Search for the cell housing the specified text and yield its [x, y] center coordinate. 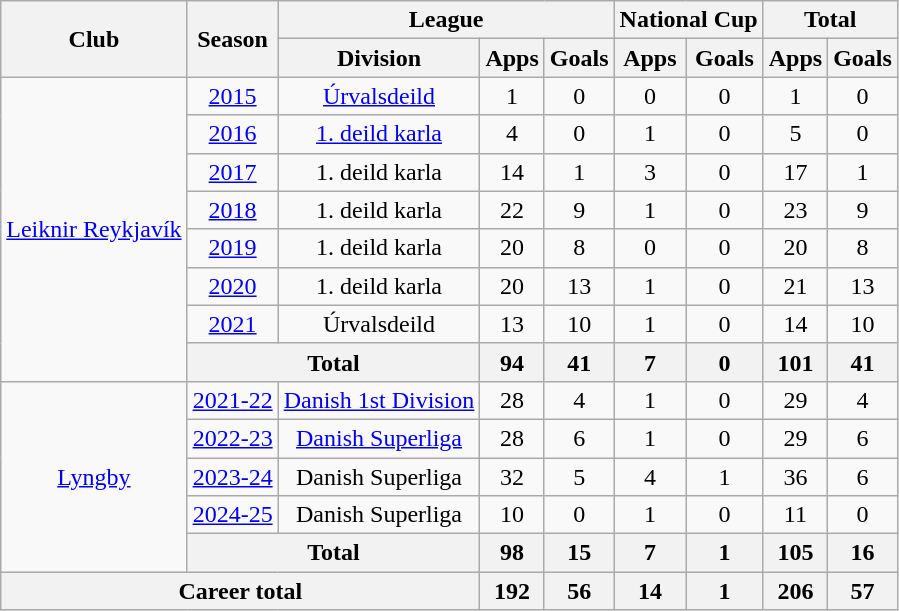
2021 [232, 324]
2019 [232, 248]
2023-24 [232, 477]
16 [863, 553]
Club [94, 39]
Leiknir Reykjavík [94, 229]
2017 [232, 172]
56 [579, 591]
101 [795, 362]
2018 [232, 210]
192 [512, 591]
98 [512, 553]
2015 [232, 96]
Danish 1st Division [379, 400]
National Cup [688, 20]
15 [579, 553]
3 [650, 172]
Career total [240, 591]
2021-22 [232, 400]
36 [795, 477]
2024-25 [232, 515]
105 [795, 553]
22 [512, 210]
2016 [232, 134]
57 [863, 591]
Division [379, 58]
2020 [232, 286]
11 [795, 515]
94 [512, 362]
2022-23 [232, 438]
32 [512, 477]
Season [232, 39]
23 [795, 210]
League [446, 20]
206 [795, 591]
17 [795, 172]
21 [795, 286]
Lyngby [94, 476]
